Locate the cell with the specified text and output its (x, y) center coordinate. 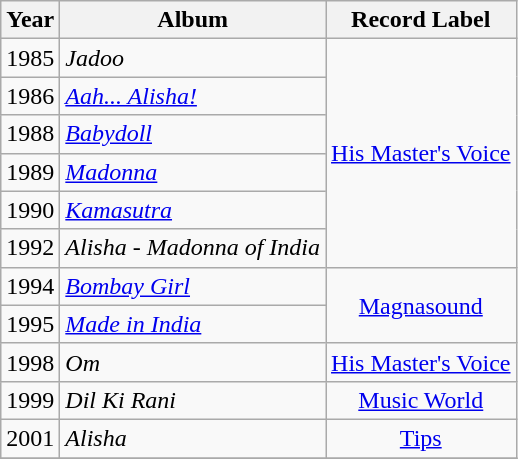
1989 (30, 172)
2001 (30, 438)
Aah... Alisha! (193, 96)
1999 (30, 400)
1990 (30, 210)
Year (30, 20)
Jadoo (193, 58)
1995 (30, 324)
1986 (30, 96)
Madonna (193, 172)
Om (193, 362)
Dil Ki Rani (193, 400)
1988 (30, 134)
1998 (30, 362)
1985 (30, 58)
Bombay Girl (193, 286)
Record Label (421, 20)
Music World (421, 400)
Tips (421, 438)
Kamasutra (193, 210)
1994 (30, 286)
1992 (30, 248)
Album (193, 20)
Magnasound (421, 305)
Babydoll (193, 134)
Alisha (193, 438)
Alisha - Madonna of India (193, 248)
Made in India (193, 324)
